Locate the cell with the specified text and output its [X, Y] center coordinate. 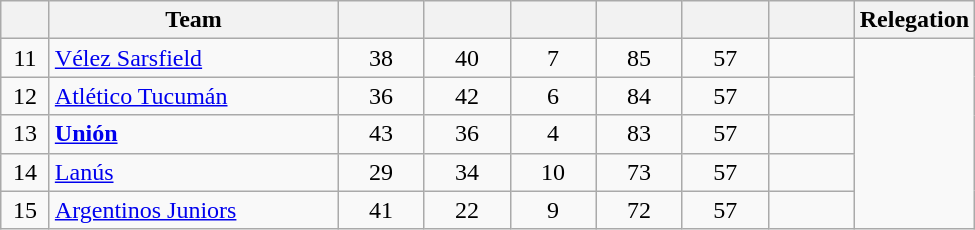
29 [381, 172]
Unión [194, 134]
Vélez Sarsfield [194, 58]
6 [553, 96]
15 [26, 210]
84 [639, 96]
43 [381, 134]
9 [553, 210]
40 [467, 58]
22 [467, 210]
14 [26, 172]
34 [467, 172]
11 [26, 58]
41 [381, 210]
Lanús [194, 172]
7 [553, 58]
72 [639, 210]
42 [467, 96]
Relegation [914, 20]
4 [553, 134]
85 [639, 58]
38 [381, 58]
10 [553, 172]
Team [194, 20]
12 [26, 96]
13 [26, 134]
Atlético Tucumán [194, 96]
Argentinos Juniors [194, 210]
83 [639, 134]
73 [639, 172]
